Provide the [x, y] coordinate of the cell's center where the given text is located.  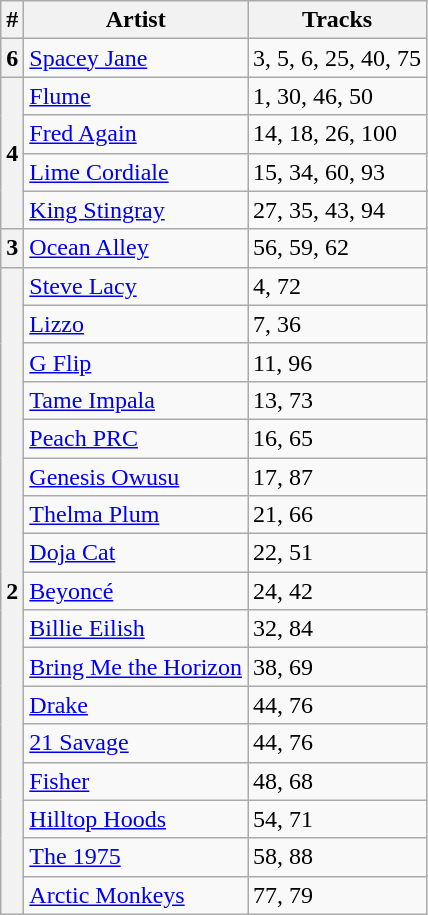
Arctic Monkeys [136, 895]
Spacey Jane [136, 58]
King Stingray [136, 210]
24, 42 [338, 591]
58, 88 [338, 857]
Fred Again [136, 134]
21, 66 [338, 515]
Fisher [136, 781]
Tracks [338, 20]
6 [12, 58]
48, 68 [338, 781]
38, 69 [338, 667]
Artist [136, 20]
13, 73 [338, 400]
4 [12, 153]
The 1975 [136, 857]
16, 65 [338, 438]
7, 36 [338, 324]
Steve Lacy [136, 286]
1, 30, 46, 50 [338, 96]
Bring Me the Horizon [136, 667]
32, 84 [338, 629]
Doja Cat [136, 553]
77, 79 [338, 895]
# [12, 20]
Thelma Plum [136, 515]
21 Savage [136, 743]
22, 51 [338, 553]
2 [12, 590]
Tame Impala [136, 400]
Lizzo [136, 324]
Lime Cordiale [136, 172]
Flume [136, 96]
Peach PRC [136, 438]
56, 59, 62 [338, 248]
11, 96 [338, 362]
Ocean Alley [136, 248]
15, 34, 60, 93 [338, 172]
Billie Eilish [136, 629]
Genesis Owusu [136, 477]
27, 35, 43, 94 [338, 210]
Hilltop Hoods [136, 819]
3, 5, 6, 25, 40, 75 [338, 58]
Drake [136, 705]
G Flip [136, 362]
3 [12, 248]
17, 87 [338, 477]
4, 72 [338, 286]
54, 71 [338, 819]
Beyoncé [136, 591]
14, 18, 26, 100 [338, 134]
